Return [x, y] of the center of cell containing provided text 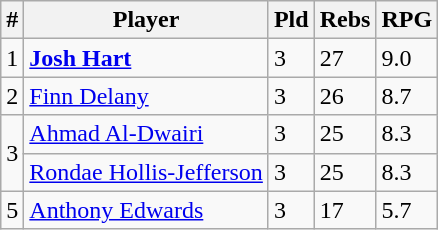
8.7 [407, 96]
Anthony Edwards [146, 210]
Finn Delany [146, 96]
9.0 [407, 58]
2 [12, 96]
Josh Hart [146, 58]
# [12, 20]
Player [146, 20]
1 [12, 58]
26 [345, 96]
17 [345, 210]
5 [12, 210]
Ahmad Al-Dwairi [146, 134]
Rebs [345, 20]
27 [345, 58]
Rondae Hollis-Jefferson [146, 172]
RPG [407, 20]
5.7 [407, 210]
Pld [291, 20]
